Extract the (x, y) coordinate from the center of the cell holding the provided text.  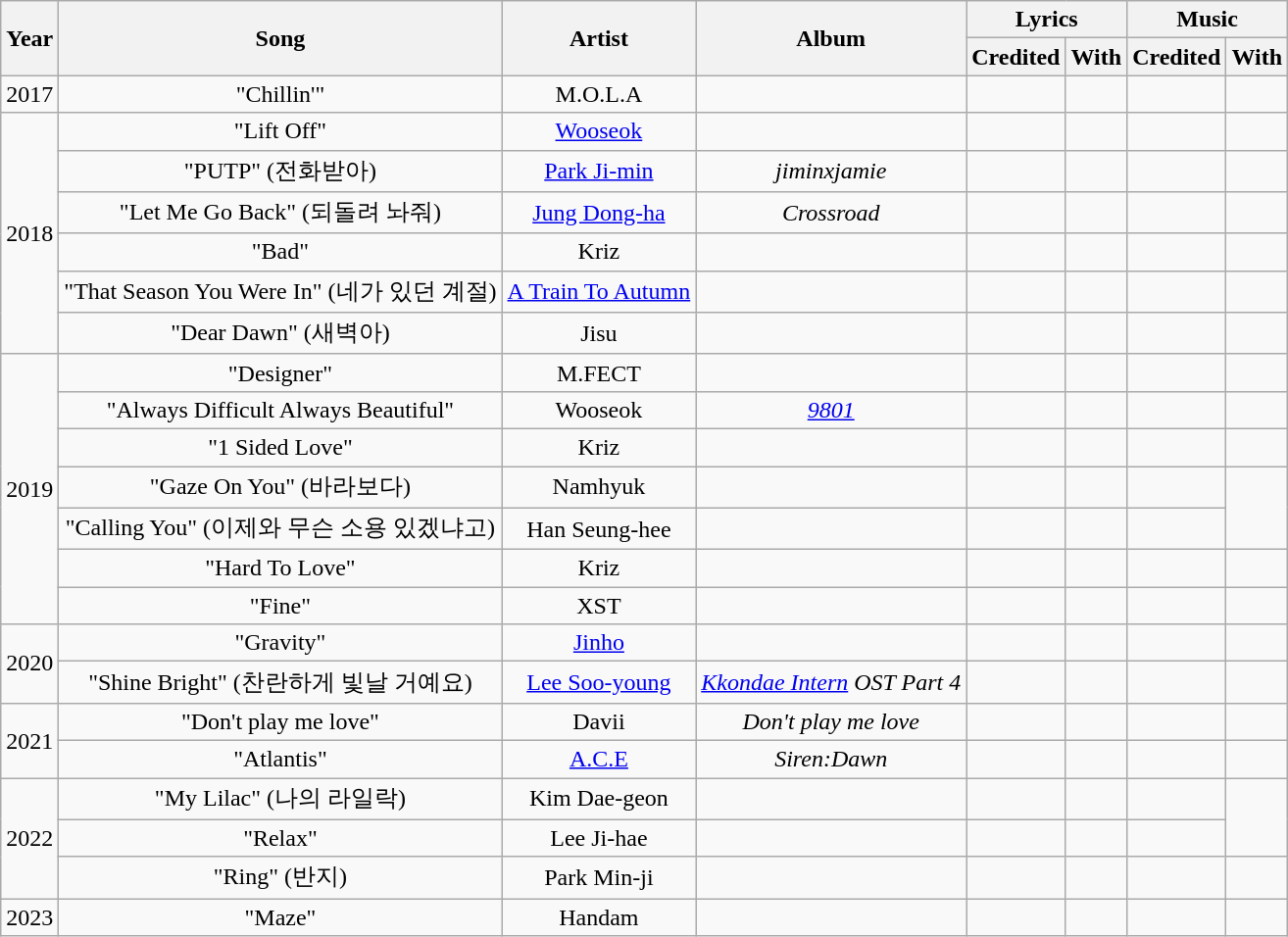
"Always Difficult Always Beautiful" (280, 410)
Han Seung-hee (599, 529)
2019 (29, 488)
Park Min-ji (599, 878)
Song (280, 38)
"Gaze On You" (바라보다) (280, 488)
jiminxjamie (831, 171)
"Maze" (280, 917)
"Don't play me love" (280, 721)
Kkondae Intern OST Part 4 (831, 682)
"Relax" (280, 838)
Jinho (599, 643)
A.C.E (599, 759)
2023 (29, 917)
"1 Sided Love" (280, 447)
"Lift Off" (280, 131)
M.FECT (599, 372)
Park Ji-min (599, 171)
2021 (29, 740)
A Train To Autumn (599, 292)
Siren:Dawn (831, 759)
Handam (599, 917)
"PUTP" (전화받아) (280, 171)
"Ring" (반지) (280, 878)
"My Lilac" (나의 라일락) (280, 800)
Music (1208, 20)
2020 (29, 665)
"Dear Dawn" (새벽아) (280, 333)
2022 (29, 839)
"Calling You" (이제와 무슨 소용 있겠냐고) (280, 529)
Don't play me love (831, 721)
"Shine Bright" (찬란하게 빛날 거예요) (280, 682)
"Atlantis" (280, 759)
"Designer" (280, 372)
9801 (831, 410)
2017 (29, 94)
Jung Dong-ha (599, 214)
Album (831, 38)
"That Season You Were In" (네가 있던 계절) (280, 292)
"Hard To Love" (280, 568)
Year (29, 38)
XST (599, 606)
Jisu (599, 333)
"Let Me Go Back" (되돌려 놔줘) (280, 214)
Lee Ji-hae (599, 838)
Kim Dae-geon (599, 800)
Artist (599, 38)
"Chillin'" (280, 94)
M.O.L.A (599, 94)
Crossroad (831, 214)
"Bad" (280, 252)
Lyrics (1047, 20)
"Fine" (280, 606)
Lee Soo-young (599, 682)
"Gravity" (280, 643)
Namhyuk (599, 488)
Davii (599, 721)
2018 (29, 233)
